Output the (x, y) coordinate of the center of the cell containing the given text.  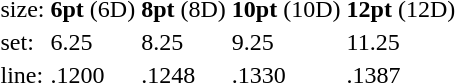
6.25 (93, 42)
8.25 (184, 42)
9.25 (286, 42)
